Output the (x, y) coordinate of the center of the cell containing the given text.  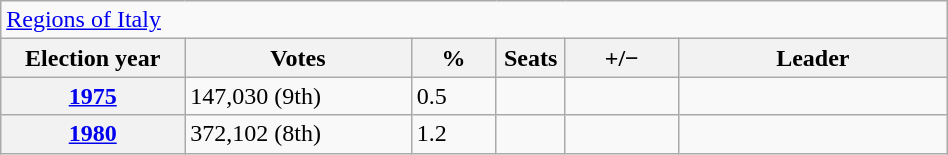
1.2 (454, 134)
1980 (93, 134)
+/− (622, 58)
372,102 (8th) (298, 134)
Seats (530, 58)
1975 (93, 96)
Votes (298, 58)
147,030 (9th) (298, 96)
0.5 (454, 96)
% (454, 58)
Leader (812, 58)
Regions of Italy (474, 20)
Election year (93, 58)
